Identify which cell holds the provided text, then report its (X, Y) central coordinate. 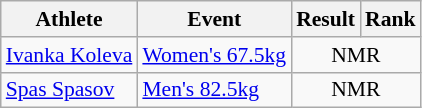
Event (214, 19)
Men's 82.5kg (214, 90)
Spas Spasov (70, 90)
Result (326, 19)
Ivanka Koleva (70, 55)
Women's 67.5kg (214, 55)
Athlete (70, 19)
Rank (390, 19)
